Detect which cell encompasses the target text, then output its (x, y) center coordinate. 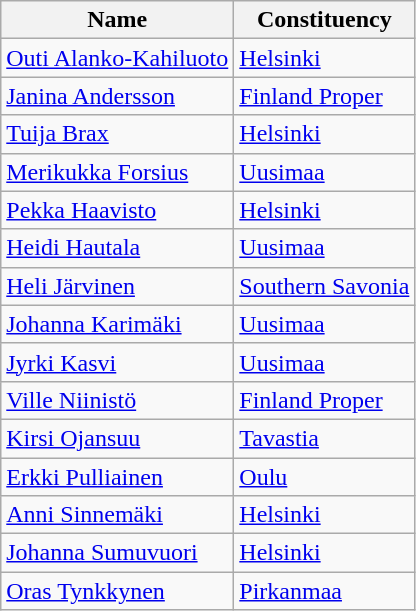
Name (118, 20)
Erkki Pulliainen (118, 477)
Pekka Haavisto (118, 210)
Heidi Hautala (118, 248)
Pirkanmaa (324, 591)
Janina Andersson (118, 96)
Constituency (324, 20)
Ville Niinistö (118, 400)
Oulu (324, 477)
Southern Savonia (324, 286)
Johanna Karimäki (118, 324)
Heli Järvinen (118, 286)
Jyrki Kasvi (118, 362)
Merikukka Forsius (118, 172)
Johanna Sumuvuori (118, 553)
Outi Alanko-Kahiluoto (118, 58)
Anni Sinnemäki (118, 515)
Oras Tynkkynen (118, 591)
Kirsi Ojansuu (118, 438)
Tavastia (324, 438)
Tuija Brax (118, 134)
